From the cell containing the given text, extract its center point as [x, y] coordinate. 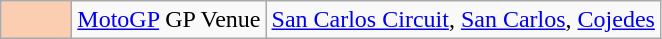
San Carlos Circuit, San Carlos, Cojedes [463, 20]
MotoGP GP Venue [169, 20]
